Locate the cell with the specified text and output its (x, y) center coordinate. 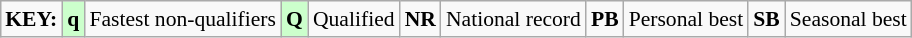
q (73, 19)
NR (420, 19)
Personal best (686, 19)
Fastest non-qualifiers (182, 19)
National record (514, 19)
KEY: (31, 19)
PB (605, 19)
Seasonal best (848, 19)
SB (766, 19)
Qualified (354, 19)
Q (294, 19)
